Locate the cell with the specified text and output its [X, Y] center coordinate. 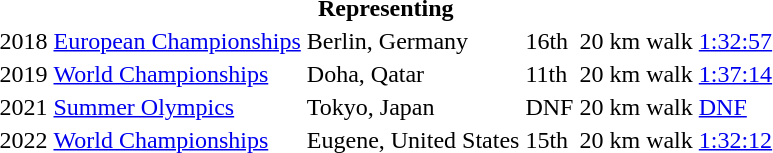
Summer Olympics [177, 107]
Tokyo, Japan [413, 107]
1:32:57 [735, 41]
Berlin, Germany [413, 41]
11th [550, 74]
1:37:14 [735, 74]
World Championships [177, 74]
Doha, Qatar [413, 74]
16th [550, 41]
European Championships [177, 41]
